Identify which cell holds the provided text, then report its (X, Y) central coordinate. 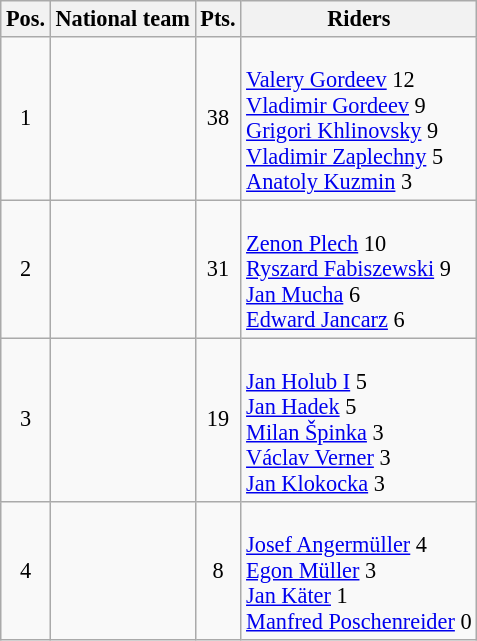
Jan Holub I 5 Jan Hadek 5 Milan Špinka 3 Václav Verner 3 Jan Klokocka 3 (359, 420)
4 (26, 570)
3 (26, 420)
31 (218, 269)
38 (218, 118)
1 (26, 118)
8 (218, 570)
Josef Angermüller 4 Egon Müller 3 Jan Käter 1 Manfred Poschenreider 0 (359, 570)
Pts. (218, 19)
2 (26, 269)
Riders (359, 19)
Zenon Plech 10 Ryszard Fabiszewski 9 Jan Mucha 6 Edward Jancarz 6 (359, 269)
National team (122, 19)
Pos. (26, 19)
Valery Gordeev 12 Vladimir Gordeev 9 Grigori Khlinovsky 9 Vladimir Zaplechny 5 Anatoly Kuzmin 3 (359, 118)
19 (218, 420)
